Detect which cell encompasses the target text, then output its [X, Y] center coordinate. 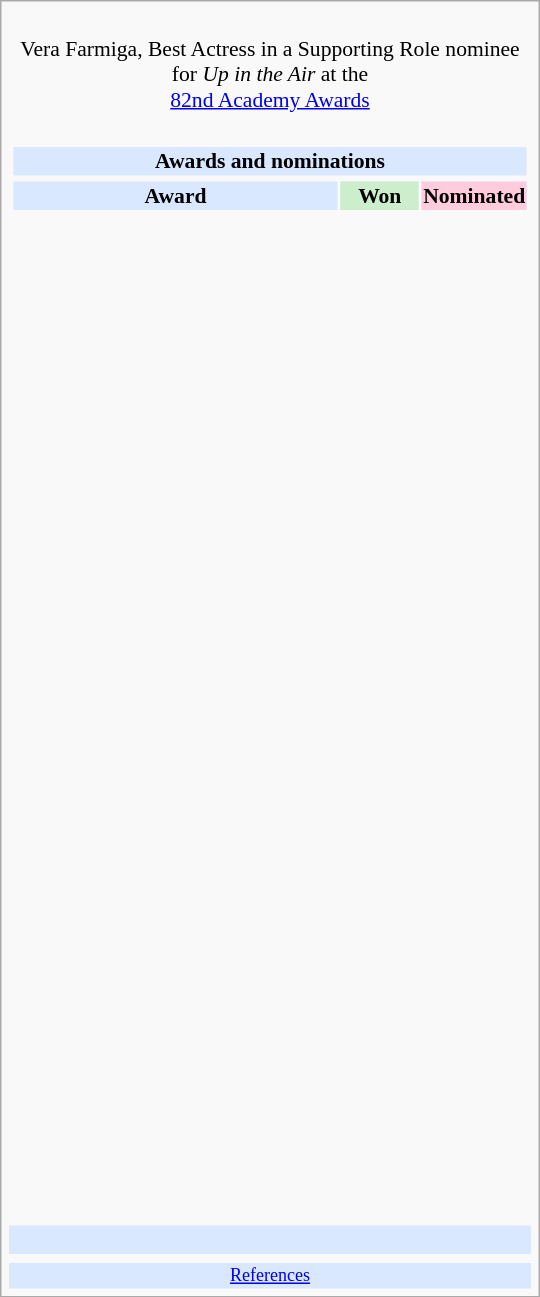
Awards and nominations Award Won Nominated [270, 670]
References [270, 1276]
Award [175, 195]
Won [380, 195]
Awards and nominations [270, 161]
Vera Farmiga, Best Actress in a Supporting Role nominee for Up in the Air at the 82nd Academy Awards [270, 62]
Nominated [474, 195]
